From the cell containing the given text, extract its center point as [x, y] coordinate. 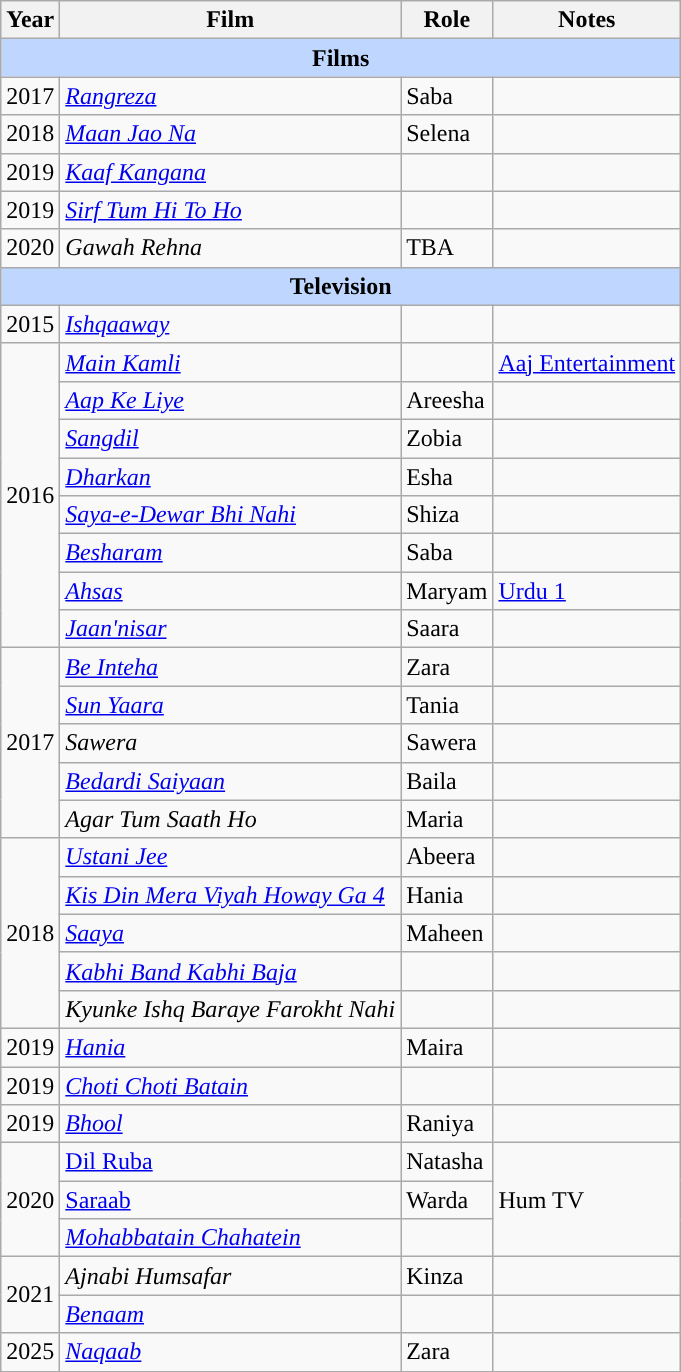
Films [341, 58]
Shiza [447, 515]
2016 [30, 495]
Maheen [447, 933]
Mohabbatain Chahatein [230, 1238]
Hum TV [587, 1200]
Maria [447, 819]
Benaam [230, 1314]
Saara [447, 629]
Aap Ke Liye [230, 400]
Warda [447, 1200]
Ajnabi Humsafar [230, 1276]
Kabhi Band Kabhi Baja [230, 971]
Maan Jao Na [230, 134]
Esha [447, 477]
2025 [30, 1352]
Choti Choti Batain [230, 1085]
Saaya [230, 933]
Abeera [447, 857]
Role [447, 20]
Kyunke Ishq Baraye Farokht Nahi [230, 1009]
Areesha [447, 400]
Maryam [447, 591]
Jaan'nisar [230, 629]
Sangdil [230, 438]
Baila [447, 781]
Ahsas [230, 591]
Urdu 1 [587, 591]
Notes [587, 20]
Selena [447, 134]
Besharam [230, 553]
Natasha [447, 1162]
Kis Din Mera Viyah Howay Ga 4 [230, 895]
Be Inteha [230, 667]
Kinza [447, 1276]
2015 [30, 324]
Television [341, 286]
Dharkan [230, 477]
Bhool [230, 1124]
Naqaab [230, 1352]
Ustani Jee [230, 857]
Film [230, 20]
Year [30, 20]
Main Kamli [230, 362]
Raniya [447, 1124]
Gawah Rehna [230, 248]
Rangreza [230, 96]
Maira [447, 1047]
Agar Tum Saath Ho [230, 819]
Sun Yaara [230, 705]
Kaaf Kangana [230, 172]
Zobia [447, 438]
Bedardi Saiyaan [230, 781]
Aaj Entertainment [587, 362]
Saya-e-Dewar Bhi Nahi [230, 515]
TBA [447, 248]
Ishqaaway [230, 324]
Saraab [230, 1200]
2021 [30, 1295]
Sirf Tum Hi To Ho [230, 210]
Tania [447, 705]
Dil Ruba [230, 1162]
